Extract the [X, Y] coordinate from the center of the cell holding the provided text.  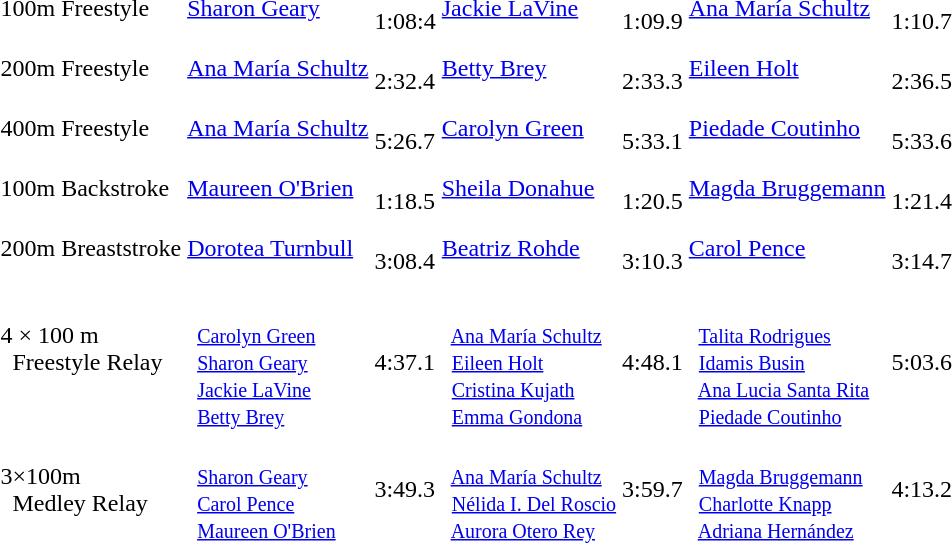
Magda Bruggemann [787, 202]
3:08.4 [405, 262]
1:18.5 [405, 202]
Talita Rodrigues Idamis Busin Ana Lucia Santa Rita Piedade Coutinho [787, 362]
5:33.1 [653, 142]
2:32.4 [405, 82]
Dorotea Turnbull [278, 262]
Piedade Coutinho [787, 142]
Ana María Schultz Eileen Holt Cristina Kujath Emma Gondona [528, 362]
Carolyn Green [528, 142]
5:26.7 [405, 142]
Eileen Holt [787, 82]
3:10.3 [653, 262]
4:37.1 [405, 362]
4:48.1 [653, 362]
Maureen O'Brien [278, 202]
1:20.5 [653, 202]
Sheila Donahue [528, 202]
Carolyn Green Sharon Geary Jackie LaVine Betty Brey [278, 362]
Carol Pence [787, 262]
Betty Brey [528, 82]
Beatriz Rohde [528, 262]
2:33.3 [653, 82]
